Capture the cell that displays the provided text and extract its (x, y) central coordinate. 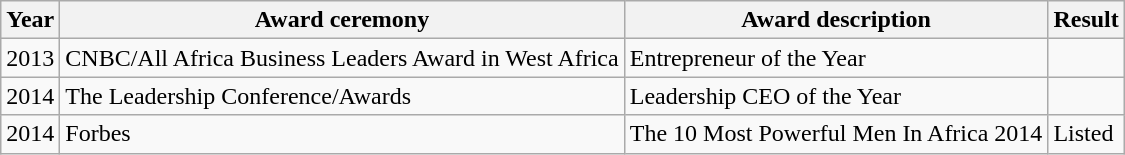
The 10 Most Powerful Men In Africa 2014 (836, 134)
Entrepreneur of the Year (836, 58)
Listed (1086, 134)
The Leadership Conference/Awards (342, 96)
Forbes (342, 134)
Leadership CEO of the Year (836, 96)
Year (30, 20)
Award description (836, 20)
Result (1086, 20)
Award ceremony (342, 20)
CNBC/All Africa Business Leaders Award in West Africa (342, 58)
2013 (30, 58)
